Locate the cell with the specified text and output its [X, Y] center coordinate. 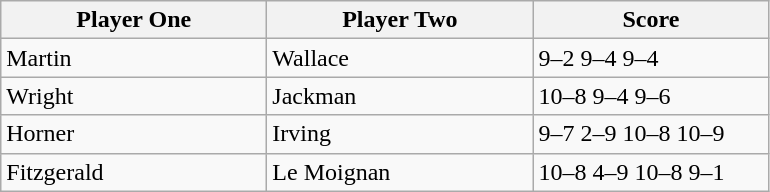
Player One [134, 20]
Martin [134, 58]
Fitzgerald [134, 172]
Wallace [400, 58]
Jackman [400, 96]
Le Moignan [400, 172]
Score [651, 20]
Horner [134, 134]
Player Two [400, 20]
10–8 4–9 10–8 9–1 [651, 172]
10–8 9–4 9–6 [651, 96]
Wright [134, 96]
Irving [400, 134]
9–7 2–9 10–8 10–9 [651, 134]
9–2 9–4 9–4 [651, 58]
